Identify which cell holds the provided text, then report its (X, Y) central coordinate. 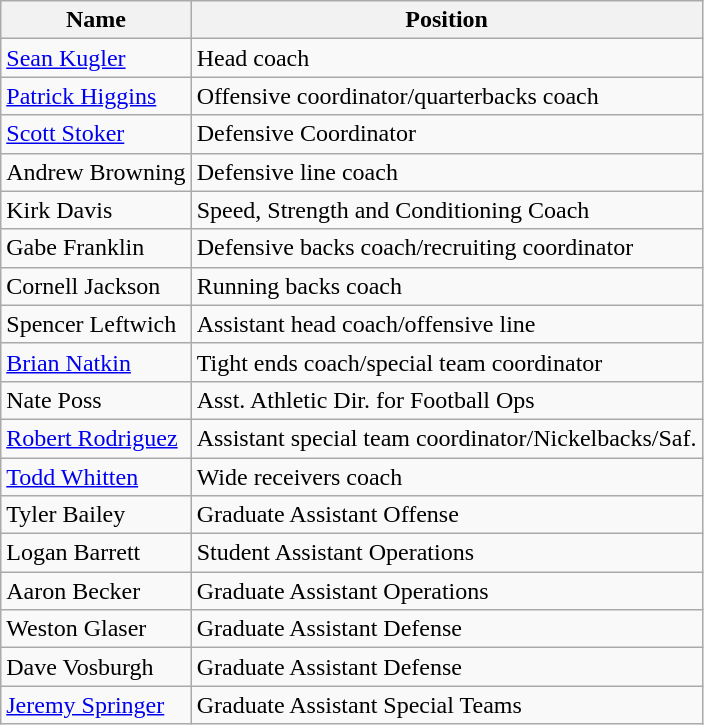
Graduate Assistant Special Teams (446, 705)
Brian Natkin (96, 362)
Defensive Coordinator (446, 134)
Robert Rodriguez (96, 438)
Wide receivers coach (446, 477)
Todd Whitten (96, 477)
Dave Vosburgh (96, 667)
Defensive backs coach/recruiting coordinator (446, 248)
Scott Stoker (96, 134)
Tight ends coach/special team coordinator (446, 362)
Nate Poss (96, 400)
Offensive coordinator/quarterbacks coach (446, 96)
Tyler Bailey (96, 515)
Spencer Leftwich (96, 324)
Assistant special team coordinator/Nickelbacks/Saf. (446, 438)
Head coach (446, 58)
Gabe Franklin (96, 248)
Speed, Strength and Conditioning Coach (446, 210)
Logan Barrett (96, 553)
Running backs coach (446, 286)
Weston Glaser (96, 629)
Aaron Becker (96, 591)
Andrew Browning (96, 172)
Position (446, 20)
Kirk Davis (96, 210)
Asst. Athletic Dir. for Football Ops (446, 400)
Defensive line coach (446, 172)
Sean Kugler (96, 58)
Patrick Higgins (96, 96)
Name (96, 20)
Cornell Jackson (96, 286)
Graduate Assistant Offense (446, 515)
Graduate Assistant Operations (446, 591)
Student Assistant Operations (446, 553)
Assistant head coach/offensive line (446, 324)
Jeremy Springer (96, 705)
